Pinpoint the cell where the given text exists, returning its [x, y] midpoint coordinate. 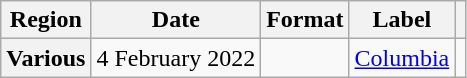
Format [305, 20]
Region [46, 20]
4 February 2022 [176, 58]
Various [46, 58]
Date [176, 20]
Label [402, 20]
Columbia [402, 58]
